Capture the cell that displays the provided text and extract its [x, y] central coordinate. 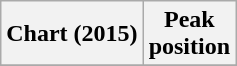
Peakposition [189, 34]
Chart (2015) [72, 34]
